Capture the cell that displays the provided text and extract its [x, y] central coordinate. 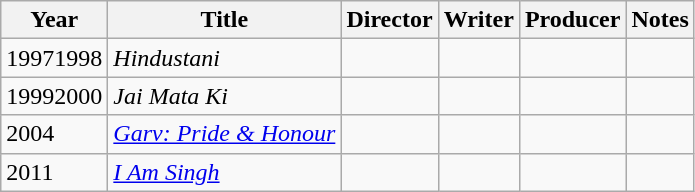
2011 [54, 172]
19992000 [54, 96]
Director [390, 20]
Title [224, 20]
Notes [660, 20]
Garv: Pride & Honour [224, 134]
2004 [54, 134]
I Am Singh [224, 172]
Year [54, 20]
Jai Mata Ki [224, 96]
Hindustani [224, 58]
19971998 [54, 58]
Producer [572, 20]
Writer [478, 20]
